Find where the given text appears and provide that cell's center as (x, y) coordinate. 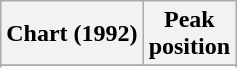
Chart (1992) (72, 34)
Peakposition (189, 34)
